Scan for the cell matching the given text and deliver its [x, y] coordinate at center. 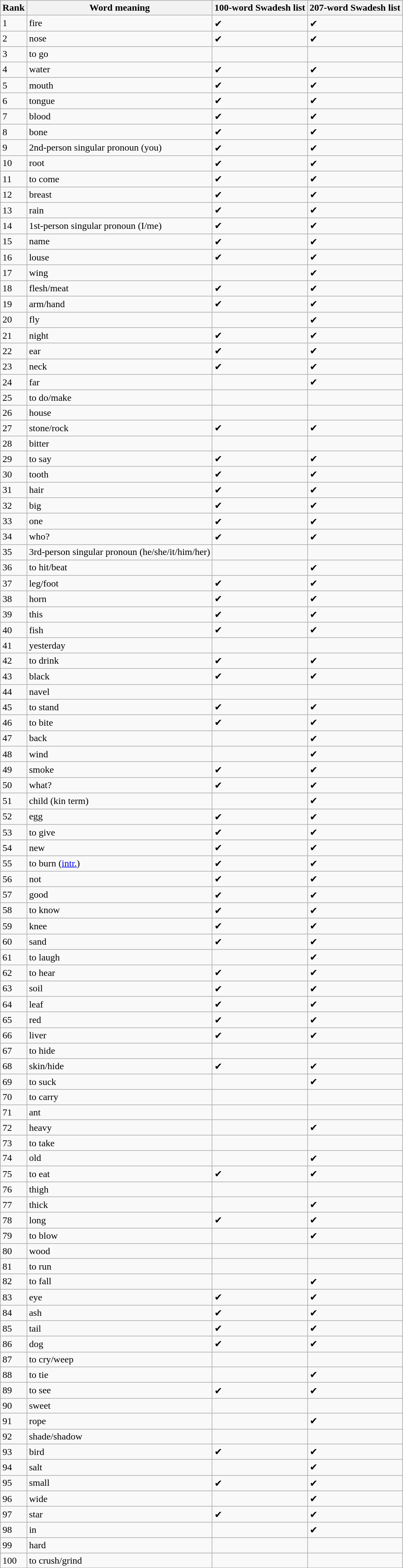
56 [13, 879]
99 [13, 1545]
in [119, 1530]
3rd-person singular pronoun (he/she/it/him/her) [119, 552]
24 [13, 382]
not [119, 879]
egg [119, 817]
57 [13, 895]
house [119, 413]
arm/hand [119, 304]
thigh [119, 1189]
59 [13, 926]
19 [13, 304]
29 [13, 459]
to burn (intr.) [119, 864]
to run [119, 1266]
61 [13, 957]
9 [13, 148]
65 [13, 1020]
49 [13, 770]
ant [119, 1112]
33 [13, 521]
74 [13, 1158]
to laugh [119, 957]
36 [13, 568]
15 [13, 242]
to see [119, 1391]
73 [13, 1143]
to suck [119, 1082]
navel [119, 692]
52 [13, 817]
to crush/grind [119, 1560]
hair [119, 490]
tongue [119, 101]
to do/make [119, 398]
to say [119, 459]
rain [119, 210]
89 [13, 1391]
knee [119, 926]
14 [13, 226]
90 [13, 1406]
42 [13, 661]
to fall [119, 1281]
nose [119, 39]
7 [13, 117]
207-word Swadesh list [355, 8]
red [119, 1020]
93 [13, 1452]
44 [13, 692]
hard [119, 1545]
98 [13, 1530]
leaf [119, 1004]
82 [13, 1281]
4 [13, 70]
mouth [119, 85]
22 [13, 351]
tail [119, 1328]
75 [13, 1174]
3 [13, 54]
100-word Swadesh list [260, 8]
72 [13, 1128]
old [119, 1158]
to blow [119, 1236]
to carry [119, 1097]
skin/hide [119, 1066]
wood [119, 1251]
84 [13, 1313]
46 [13, 723]
new [119, 848]
star [119, 1514]
30 [13, 474]
10 [13, 163]
88 [13, 1375]
long [119, 1220]
to cry/weep [119, 1359]
to go [119, 54]
17 [13, 273]
8 [13, 132]
51 [13, 801]
23 [13, 367]
big [119, 506]
small [119, 1483]
39 [13, 615]
Rank [13, 8]
name [119, 242]
53 [13, 832]
neck [119, 367]
50 [13, 785]
69 [13, 1082]
sweet [119, 1406]
root [119, 163]
ear [119, 351]
to hear [119, 973]
47 [13, 738]
2 [13, 39]
64 [13, 1004]
to bite [119, 723]
thick [119, 1205]
wind [119, 754]
38 [13, 599]
27 [13, 428]
35 [13, 552]
21 [13, 336]
54 [13, 848]
to hide [119, 1051]
95 [13, 1483]
to tie [119, 1375]
this [119, 615]
66 [13, 1036]
dog [119, 1344]
good [119, 895]
11 [13, 179]
79 [13, 1236]
76 [13, 1189]
1st-person singular pronoun (I/me) [119, 226]
far [119, 382]
smoke [119, 770]
louse [119, 257]
37 [13, 583]
2nd-person singular pronoun (you) [119, 148]
97 [13, 1514]
breast [119, 194]
fly [119, 320]
fish [119, 630]
to come [119, 179]
60 [13, 942]
to know [119, 910]
96 [13, 1499]
43 [13, 676]
blood [119, 117]
32 [13, 506]
34 [13, 537]
45 [13, 707]
81 [13, 1266]
25 [13, 398]
68 [13, 1066]
water [119, 70]
shade/shadow [119, 1436]
67 [13, 1051]
bird [119, 1452]
20 [13, 320]
one [119, 521]
ash [119, 1313]
child (kin term) [119, 801]
to take [119, 1143]
77 [13, 1205]
flesh/meat [119, 289]
Word meaning [119, 8]
80 [13, 1251]
5 [13, 85]
18 [13, 289]
bitter [119, 443]
55 [13, 864]
what? [119, 785]
86 [13, 1344]
back [119, 738]
100 [13, 1560]
fire [119, 23]
tooth [119, 474]
62 [13, 973]
night [119, 336]
sand [119, 942]
black [119, 676]
leg/foot [119, 583]
16 [13, 257]
to give [119, 832]
63 [13, 989]
to drink [119, 661]
rope [119, 1421]
78 [13, 1220]
who? [119, 537]
soil [119, 989]
28 [13, 443]
40 [13, 630]
liver [119, 1036]
6 [13, 101]
1 [13, 23]
heavy [119, 1128]
12 [13, 194]
87 [13, 1359]
26 [13, 413]
31 [13, 490]
91 [13, 1421]
58 [13, 910]
70 [13, 1097]
yesterday [119, 645]
85 [13, 1328]
wing [119, 273]
13 [13, 210]
to hit/beat [119, 568]
wide [119, 1499]
to eat [119, 1174]
71 [13, 1112]
48 [13, 754]
horn [119, 599]
bone [119, 132]
94 [13, 1468]
92 [13, 1436]
41 [13, 645]
83 [13, 1297]
eye [119, 1297]
stone/rock [119, 428]
to stand [119, 707]
salt [119, 1468]
